From the cell containing the given text, extract its center point as [X, Y] coordinate. 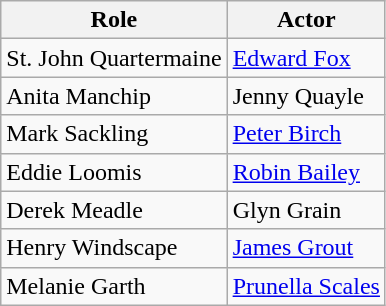
James Grout [306, 248]
Melanie Garth [114, 286]
Robin Bailey [306, 172]
Henry Windscape [114, 248]
Peter Birch [306, 134]
Mark Sackling [114, 134]
Actor [306, 20]
Role [114, 20]
Anita Manchip [114, 96]
St. John Quartermaine [114, 58]
Derek Meadle [114, 210]
Prunella Scales [306, 286]
Eddie Loomis [114, 172]
Jenny Quayle [306, 96]
Glyn Grain [306, 210]
Edward Fox [306, 58]
